Provide the [x, y] coordinate of the cell's center where the given text is located.  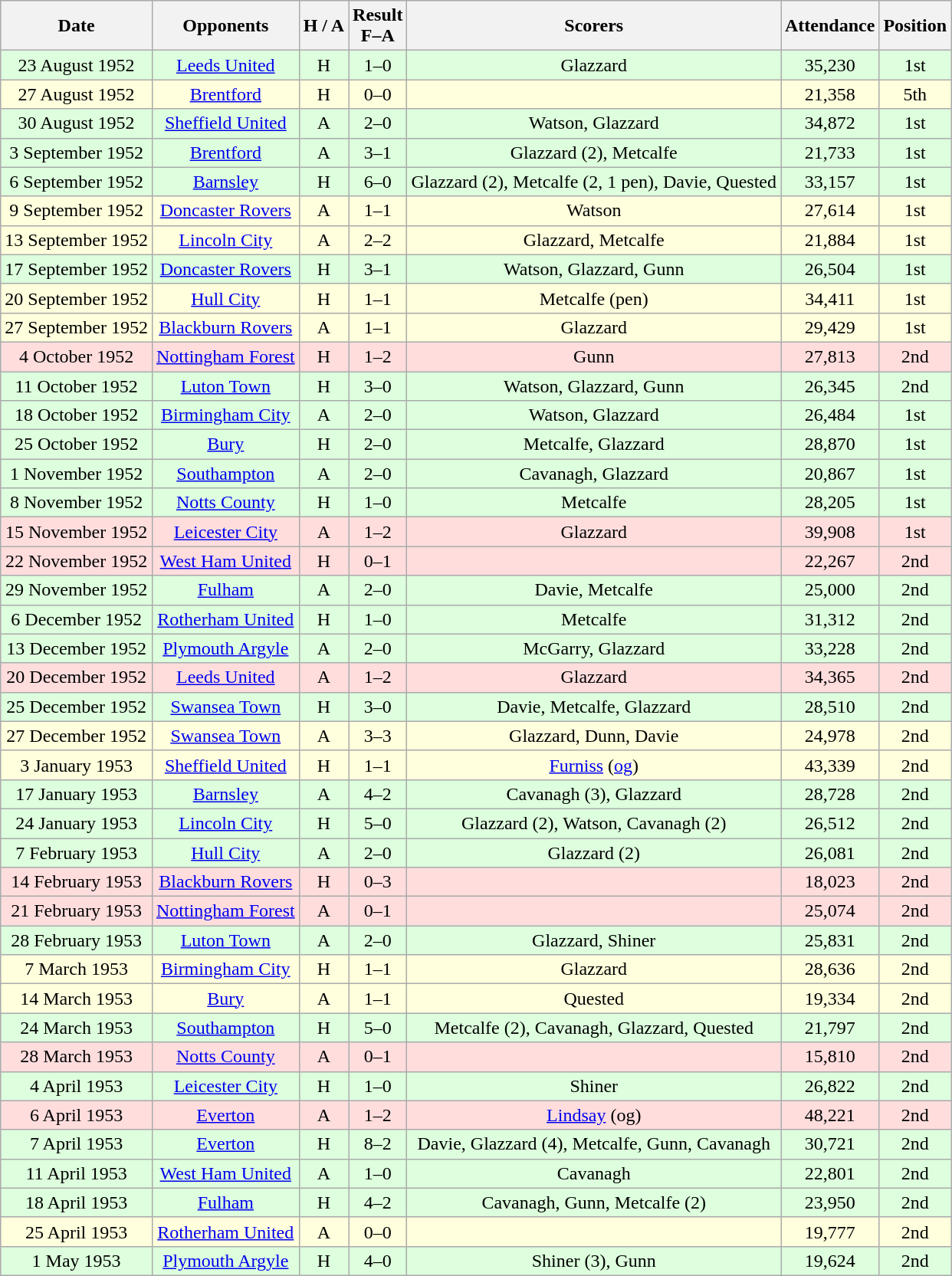
Glazzard, Metcalfe [594, 240]
6–0 [378, 182]
Metcalfe, Glazzard [594, 444]
21,733 [829, 153]
Metcalfe (2), Cavanagh, Glazzard, Quested [594, 1028]
15 November 1952 [77, 532]
34,365 [829, 677]
Glazzard, Dunn, Davie [594, 736]
24 January 1953 [77, 823]
28,870 [829, 444]
25,074 [829, 911]
6 December 1952 [77, 619]
21,797 [829, 1028]
25 April 1953 [77, 1232]
21 February 1953 [77, 911]
17 September 1952 [77, 269]
Cavanagh [594, 1173]
McGarry, Glazzard [594, 648]
ResultF–A [378, 26]
26,822 [829, 1086]
11 April 1953 [77, 1173]
8 November 1952 [77, 503]
28 February 1953 [77, 940]
4 October 1952 [77, 356]
29,429 [829, 327]
28 March 1953 [77, 1057]
26,081 [829, 853]
Glazzard (2), Watson, Cavanagh (2) [594, 823]
27,614 [829, 211]
4 April 1953 [77, 1086]
Shiner (3), Gunn [594, 1261]
11 October 1952 [77, 385]
6 April 1953 [77, 1115]
Glazzard (2), Metcalfe (2, 1 pen), Davie, Quested [594, 182]
26,484 [829, 415]
20,867 [829, 474]
22,801 [829, 1173]
Scorers [594, 26]
20 December 1952 [77, 677]
34,872 [829, 123]
35,230 [829, 65]
22,267 [829, 561]
Furniss (og) [594, 765]
34,411 [829, 298]
4–0 [378, 1261]
Date [77, 26]
2–2 [378, 240]
6 September 1952 [77, 182]
7 March 1953 [77, 969]
Attendance [829, 26]
Glazzard (2), Metcalfe [594, 153]
5th [915, 94]
26,512 [829, 823]
Lindsay (og) [594, 1115]
8–2 [378, 1144]
25 October 1952 [77, 444]
27 August 1952 [77, 94]
31,312 [829, 619]
H / A [323, 26]
Watson [594, 211]
19,777 [829, 1232]
Cavanagh, Gunn, Metcalfe (2) [594, 1202]
25,831 [829, 940]
28,728 [829, 794]
33,228 [829, 648]
24 March 1953 [77, 1028]
13 December 1952 [77, 648]
13 September 1952 [77, 240]
3 January 1953 [77, 765]
26,504 [829, 269]
23 August 1952 [77, 65]
48,221 [829, 1115]
18 April 1953 [77, 1202]
33,157 [829, 182]
9 September 1952 [77, 211]
3 September 1952 [77, 153]
22 November 1952 [77, 561]
25,000 [829, 590]
25 December 1952 [77, 707]
23,950 [829, 1202]
7 February 1953 [77, 853]
0–3 [378, 882]
19,624 [829, 1261]
3–3 [378, 736]
30,721 [829, 1144]
27 September 1952 [77, 327]
14 February 1953 [77, 882]
19,334 [829, 999]
26,345 [829, 385]
28,636 [829, 969]
43,339 [829, 765]
Shiner [594, 1086]
Glazzard, Shiner [594, 940]
18 October 1952 [77, 415]
20 September 1952 [77, 298]
17 January 1953 [77, 794]
Cavanagh, Glazzard [594, 474]
15,810 [829, 1057]
Gunn [594, 356]
18,023 [829, 882]
Cavanagh (3), Glazzard [594, 794]
1 May 1953 [77, 1261]
29 November 1952 [77, 590]
Position [915, 26]
21,358 [829, 94]
Glazzard (2) [594, 853]
14 March 1953 [77, 999]
Davie, Metcalfe, Glazzard [594, 707]
Metcalfe (pen) [594, 298]
21,884 [829, 240]
39,908 [829, 532]
Davie, Metcalfe [594, 590]
Opponents [225, 26]
7 April 1953 [77, 1144]
Quested [594, 999]
Davie, Glazzard (4), Metcalfe, Gunn, Cavanagh [594, 1144]
24,978 [829, 736]
30 August 1952 [77, 123]
1 November 1952 [77, 474]
27 December 1952 [77, 736]
28,510 [829, 707]
28,205 [829, 503]
27,813 [829, 356]
